Return the [X, Y] coordinate for the center point of the cell that contains the specified text.  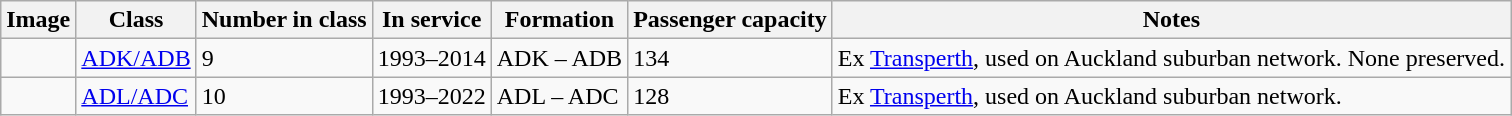
1993–2022 [432, 96]
Passenger capacity [730, 20]
In service [432, 20]
1993–2014 [432, 58]
Ex Transperth, used on Auckland suburban network. None preserved. [1171, 58]
Class [136, 20]
Image [38, 20]
134 [730, 58]
ADL/ADC [136, 96]
9 [284, 58]
Notes [1171, 20]
ADK/ADB [136, 58]
Ex Transperth, used on Auckland suburban network. [1171, 96]
10 [284, 96]
ADL – ADC [559, 96]
ADK – ADB [559, 58]
Formation [559, 20]
Number in class [284, 20]
128 [730, 96]
